Detect which cell encompasses the target text, then output its [x, y] center coordinate. 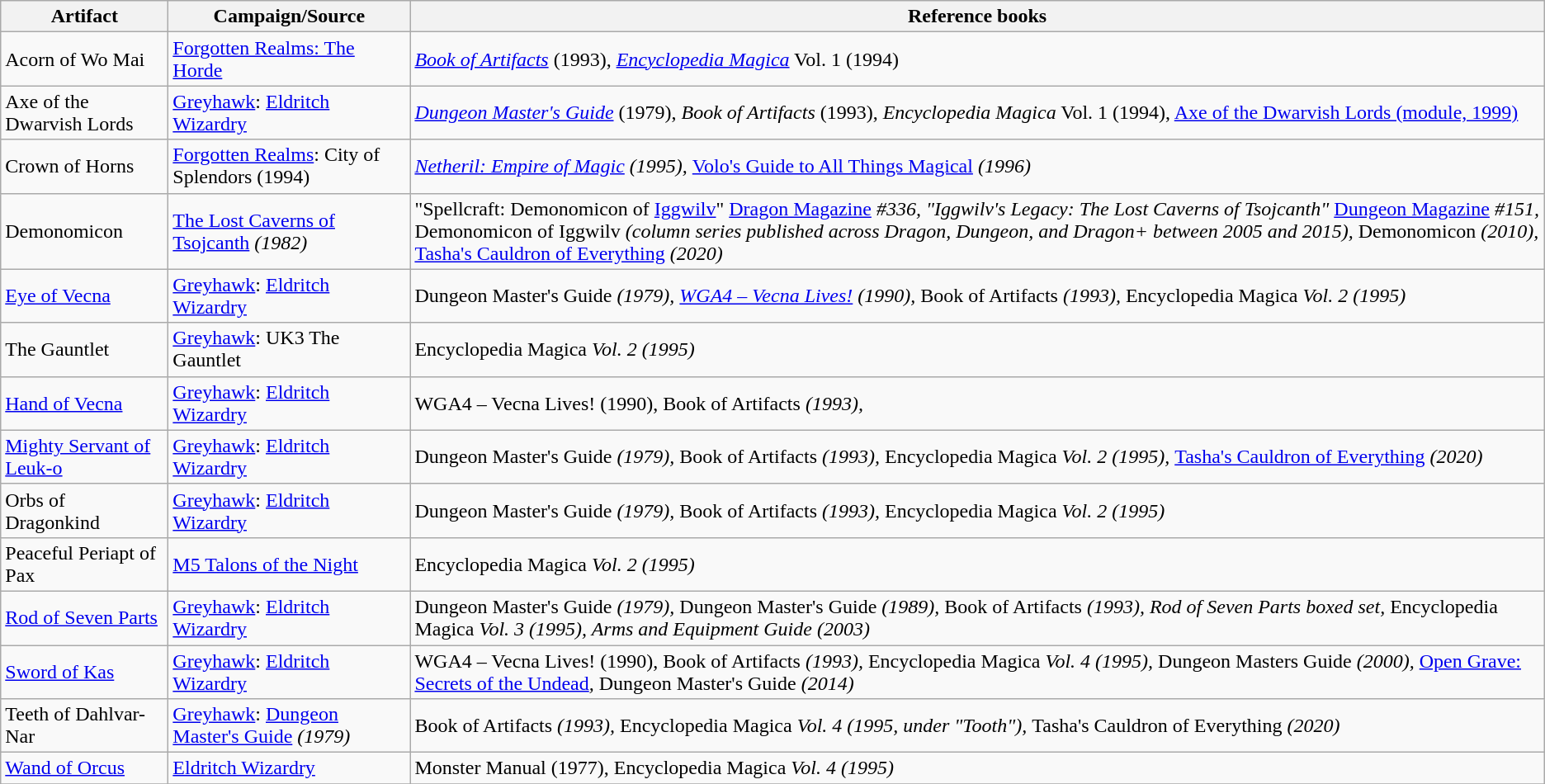
Eye of Vecna [84, 295]
Netheril: Empire of Magic (1995), Volo's Guide to All Things Magical (1996) [977, 167]
Book of Artifacts (1993), Encyclopedia Magica Vol. 1 (1994) [977, 59]
Rod of Seven Parts [84, 617]
Sword of Kas [84, 672]
Eldritch Wizardry [289, 768]
Campaign/Source [289, 17]
Wand of Orcus [84, 768]
Artifact [84, 17]
Teeth of Dahlvar-Nar [84, 726]
Peaceful Periapt of Pax [84, 564]
Dungeon Master's Guide (1979), Book of Artifacts (1993), Encyclopedia Magica Vol. 2 (1995) [977, 510]
Dungeon Master's Guide (1979), WGA4 – Vecna Lives! (1990), Book of Artifacts (1993), Encyclopedia Magica Vol. 2 (1995) [977, 295]
Mighty Servant of Leuk-o [84, 457]
Axe of the Dwarvish Lords [84, 112]
WGA4 – Vecna Lives! (1990), Book of Artifacts (1993), [977, 403]
Acorn of Wo Mai [84, 59]
M5 Talons of the Night [289, 564]
Reference books [977, 17]
The Lost Caverns of Tsojcanth (1982) [289, 231]
Forgotten Realms: City of Splendors (1994) [289, 167]
Book of Artifacts (1993), Encyclopedia Magica Vol. 4 (1995, under "Tooth"), Tasha's Cauldron of Everything (2020) [977, 726]
Dungeon Master's Guide (1979), Book of Artifacts (1993), Encyclopedia Magica Vol. 2 (1995), Tasha's Cauldron of Everything (2020) [977, 457]
Crown of Horns [84, 167]
Demonomicon [84, 231]
The Gauntlet [84, 350]
Orbs of Dragonkind [84, 510]
Greyhawk: UK3 The Gauntlet [289, 350]
Forgotten Realms: The Horde [289, 59]
Dungeon Master's Guide (1979), Book of Artifacts (1993), Encyclopedia Magica Vol. 1 (1994), Axe of the Dwarvish Lords (module, 1999) [977, 112]
Monster Manual (1977), Encyclopedia Magica Vol. 4 (1995) [977, 768]
Greyhawk: Dungeon Master's Guide (1979) [289, 726]
Hand of Vecna [84, 403]
